For the text-containing cell, return its midpoint in (X, Y) coordinate format. 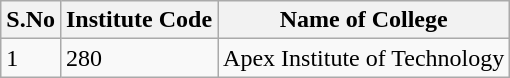
Apex Institute of Technology (364, 58)
Name of College (364, 20)
S.No (31, 20)
1 (31, 58)
Institute Code (138, 20)
280 (138, 58)
